Provide the (X, Y) coordinate of the cell's center where the given text is located.  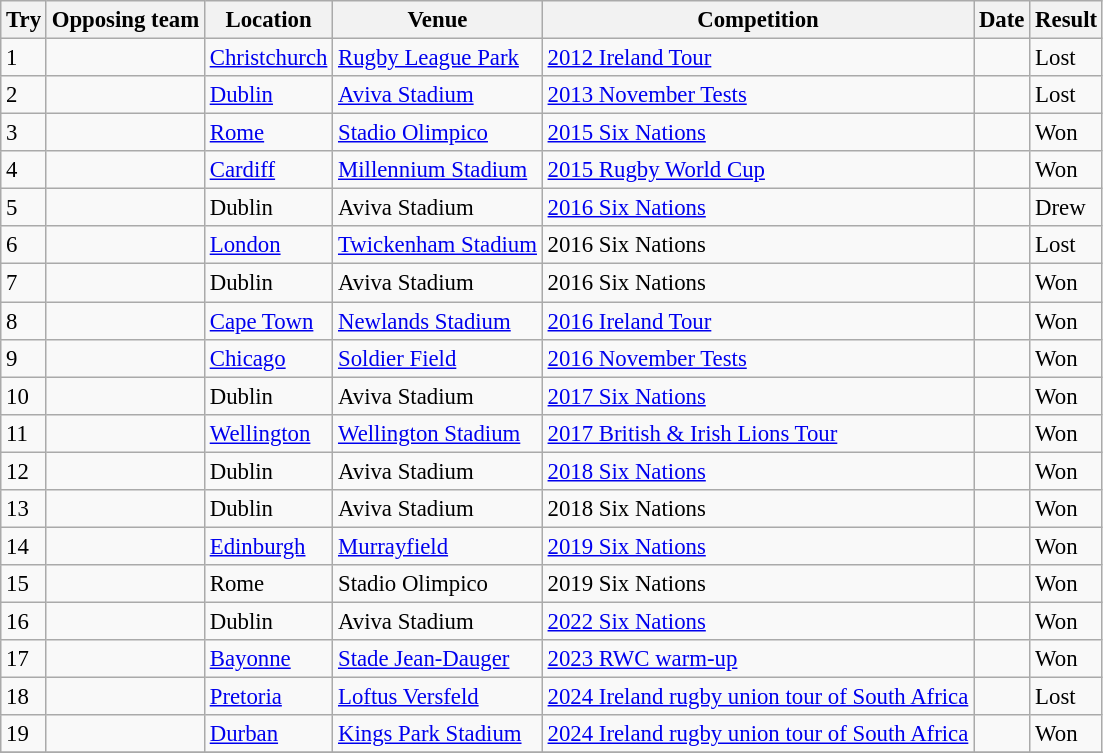
14 (24, 546)
Newlands Stadium (438, 321)
13 (24, 509)
Loftus Versfeld (438, 697)
11 (24, 433)
2012 Ireland Tour (758, 58)
10 (24, 396)
Durban (268, 734)
2022 Six Nations (758, 621)
Date (1002, 20)
2023 RWC warm-up (758, 659)
2017 Six Nations (758, 396)
1 (24, 58)
Rugby League Park (438, 58)
Wellington (268, 433)
Edinburgh (268, 546)
Chicago (268, 358)
2016 Ireland Tour (758, 321)
Competition (758, 20)
2 (24, 95)
Wellington Stadium (438, 433)
London (268, 245)
17 (24, 659)
16 (24, 621)
Pretoria (268, 697)
2016 November Tests (758, 358)
8 (24, 321)
Cardiff (268, 170)
2015 Rugby World Cup (758, 170)
19 (24, 734)
Christchurch (268, 58)
4 (24, 170)
Bayonne (268, 659)
12 (24, 471)
7 (24, 283)
2013 November Tests (758, 95)
Stade Jean-Dauger (438, 659)
Location (268, 20)
Twickenham Stadium (438, 245)
6 (24, 245)
2017 British & Irish Lions Tour (758, 433)
5 (24, 208)
2015 Six Nations (758, 133)
Venue (438, 20)
9 (24, 358)
Millennium Stadium (438, 170)
Cape Town (268, 321)
Try (24, 20)
Murrayfield (438, 546)
3 (24, 133)
15 (24, 584)
Result (1066, 20)
Opposing team (125, 20)
18 (24, 697)
Kings Park Stadium (438, 734)
Drew (1066, 208)
Soldier Field (438, 358)
